Return the [x, y] coordinate for the center point of the cell that contains the specified text.  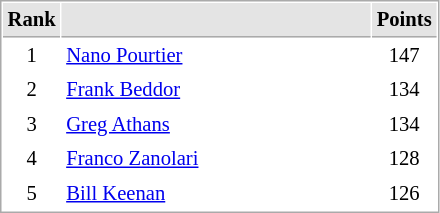
Bill Keenan [216, 194]
2 [32, 90]
Greg Athans [216, 124]
147 [404, 56]
Frank Beddor [216, 90]
Nano Pourtier [216, 56]
1 [32, 56]
Rank [32, 20]
128 [404, 158]
126 [404, 194]
Points [404, 20]
5 [32, 194]
4 [32, 158]
Franco Zanolari [216, 158]
3 [32, 124]
